Identify which cell holds the provided text, then report its (x, y) central coordinate. 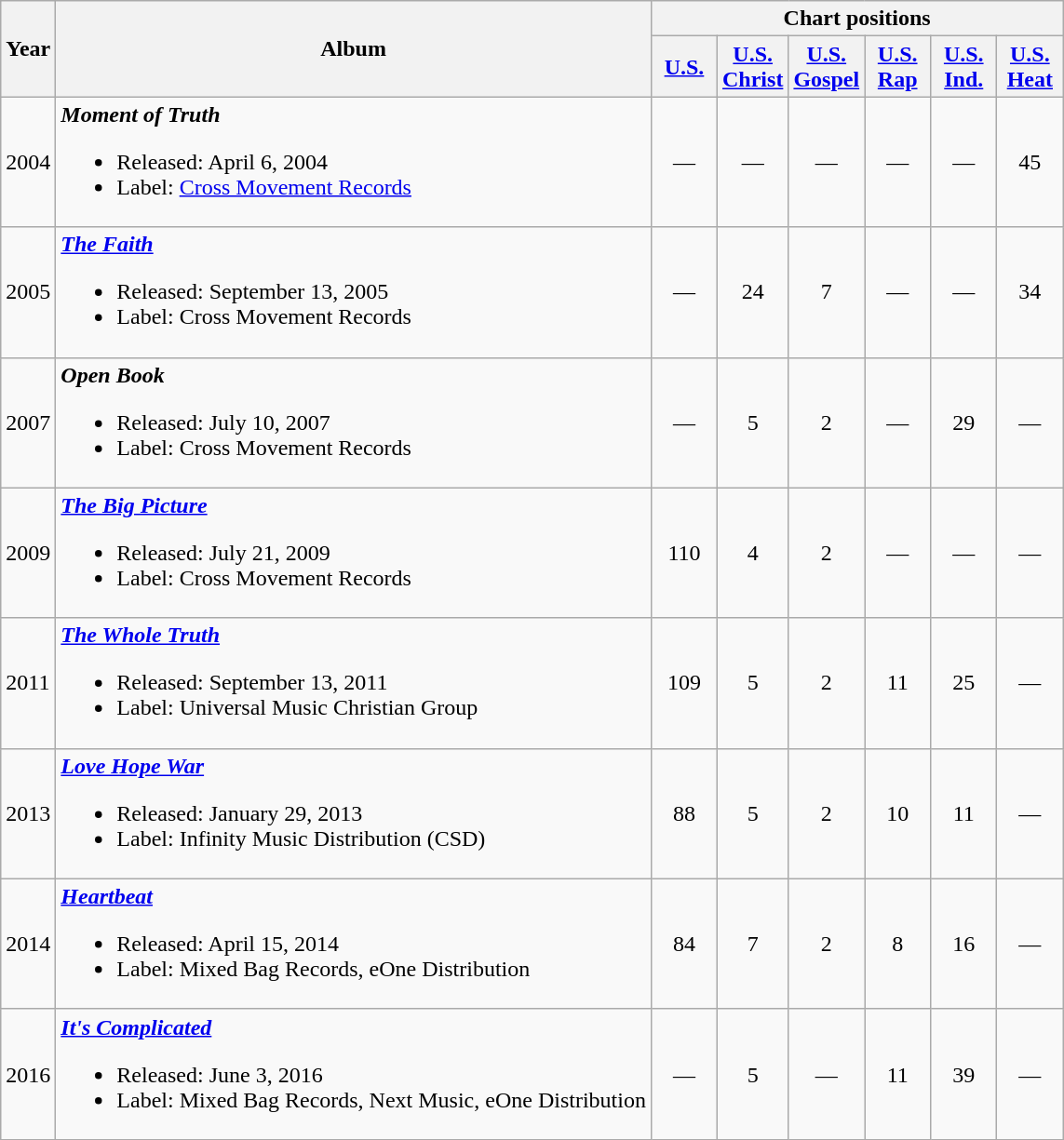
2007 (28, 422)
U.S. Gospel (827, 67)
Open BookReleased: July 10, 2007Label: Cross Movement Records (354, 422)
Year (28, 48)
U.S. Christ (753, 67)
2009 (28, 553)
2004 (28, 162)
109 (683, 683)
The FaithReleased: September 13, 2005Label: Cross Movement Records (354, 292)
U.S. (683, 67)
24 (753, 292)
Chart positions (856, 19)
2011 (28, 683)
HeartbeatReleased: April 15, 2014Label: Mixed Bag Records, eOne Distribution (354, 944)
Album (354, 48)
110 (683, 553)
2013 (28, 813)
39 (964, 1074)
It's ComplicatedReleased: June 3, 2016Label: Mixed Bag Records, Next Music, eOne Distribution (354, 1074)
25 (964, 683)
The Big PictureReleased: July 21, 2009Label: Cross Movement Records (354, 553)
45 (1030, 162)
84 (683, 944)
2014 (28, 944)
U.S. Rap (897, 67)
The Whole TruthReleased: September 13, 2011Label: Universal Music Christian Group (354, 683)
U.S. Ind. (964, 67)
8 (897, 944)
4 (753, 553)
Love Hope WarReleased: January 29, 2013Label: Infinity Music Distribution (CSD) (354, 813)
2016 (28, 1074)
29 (964, 422)
16 (964, 944)
88 (683, 813)
34 (1030, 292)
2005 (28, 292)
Moment of TruthReleased: April 6, 2004Label: Cross Movement Records (354, 162)
10 (897, 813)
U.S. Heat (1030, 67)
